Pinpoint the cell where the given text exists, returning its (X, Y) midpoint coordinate. 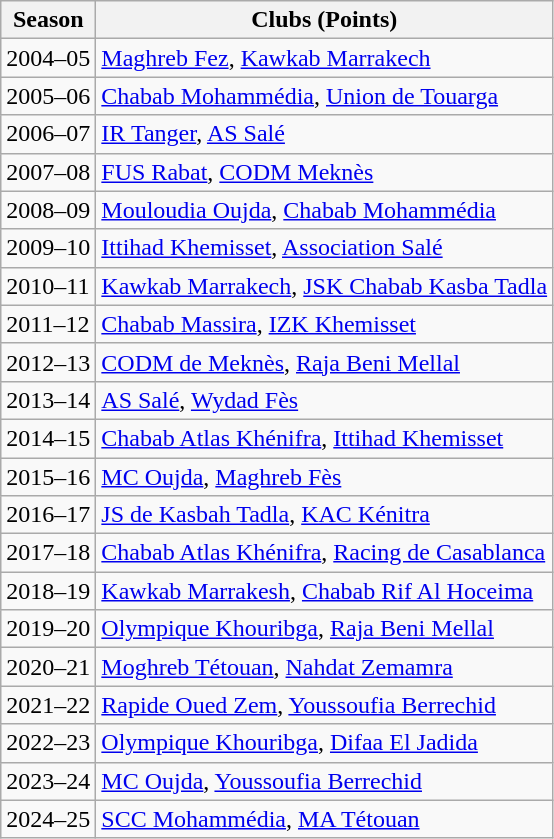
Mouloudia Oujda, Chabab Mohammédia (324, 210)
Maghreb Fez, Kawkab Marrakech (324, 58)
Chabab Atlas Khénifra, Racing de Casablanca (324, 553)
MC Oujda, Youssoufia Berrechid (324, 781)
Kawkab Marrakech, JSK Chabab Kasba Tadla (324, 286)
2004–05 (48, 58)
2022–23 (48, 743)
2006–07 (48, 134)
2005–06 (48, 96)
2023–24 (48, 781)
2019–20 (48, 629)
CODM de Meknès, Raja Beni Mellal (324, 362)
2016–17 (48, 515)
AS Salé, Wydad Fès (324, 400)
2014–15 (48, 438)
Chabab Atlas Khénifra, Ittihad Khemisset (324, 438)
Ittihad Khemisset, Association Salé (324, 248)
2017–18 (48, 553)
Moghreb Tétouan, Nahdat Zemamra (324, 667)
SCC Mohammédia, MA Tétouan (324, 819)
2020–21 (48, 667)
IR Tanger, AS Salé (324, 134)
MC Oujda, Maghreb Fès (324, 477)
2024–25 (48, 819)
2015–16 (48, 477)
Chabab Massira, IZK Khemisset (324, 324)
Season (48, 20)
FUS Rabat, CODM Meknès (324, 172)
2018–19 (48, 591)
JS de Kasbah Tadla, KAC Kénitra (324, 515)
Olympique Khouribga, Raja Beni Mellal (324, 629)
2013–14 (48, 400)
Olympique Khouribga, Difaa El Jadida (324, 743)
Kawkab Marrakesh, Chabab Rif Al Hoceima (324, 591)
Rapide Oued Zem, Youssoufia Berrechid (324, 705)
2009–10 (48, 248)
2011–12 (48, 324)
2010–11 (48, 286)
2007–08 (48, 172)
2008–09 (48, 210)
2012–13 (48, 362)
Chabab Mohammédia, Union de Touarga (324, 96)
2021–22 (48, 705)
Clubs (Points) (324, 20)
